Provide the [x, y] coordinate of the cell's center where the given text is located.  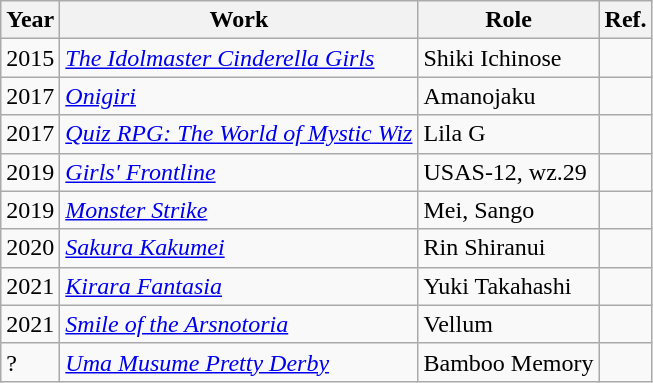
Girls' Frontline [239, 172]
Quiz RPG: The World of Mystic Wiz [239, 134]
Lila G [508, 134]
Mei, Sango [508, 210]
2015 [30, 58]
USAS-12, wz.29 [508, 172]
? [30, 362]
Uma Musume Pretty Derby [239, 362]
Kirara Fantasia [239, 286]
Bamboo Memory [508, 362]
Onigiri [239, 96]
Ref. [626, 20]
Yuki Takahashi [508, 286]
Vellum [508, 324]
The Idolmaster Cinderella Girls [239, 58]
Role [508, 20]
Rin Shiranui [508, 248]
Sakura Kakumei [239, 248]
Smile of the Arsnotoria [239, 324]
Monster Strike [239, 210]
2020 [30, 248]
Work [239, 20]
Shiki Ichinose [508, 58]
Year [30, 20]
Amanojaku [508, 96]
